From the cell containing the given text, extract its center point as [X, Y] coordinate. 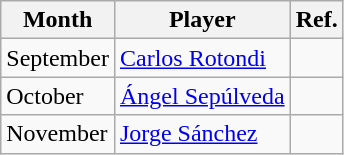
Carlos Rotondi [202, 58]
October [58, 96]
Month [58, 20]
Ángel Sepúlveda [202, 96]
Ref. [316, 20]
Player [202, 20]
September [58, 58]
Jorge Sánchez [202, 134]
November [58, 134]
